Return the [X, Y] coordinate for the center point of the cell that contains the specified text.  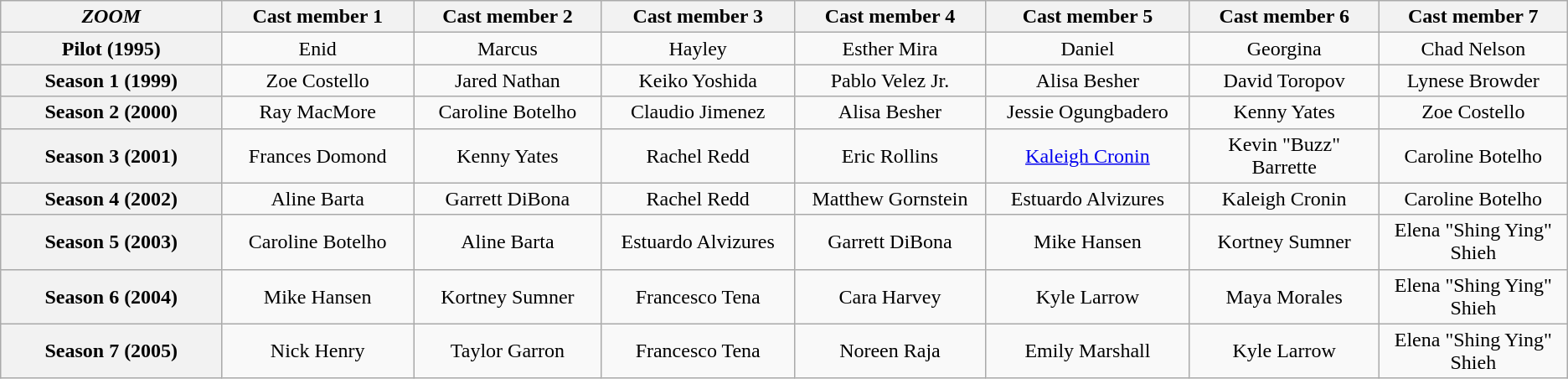
Claudio Jimenez [698, 112]
Cast member 6 [1284, 17]
Kevin "Buzz" Barrette [1284, 156]
Marcus [508, 49]
Emily Marshall [1087, 350]
Cast member 5 [1087, 17]
Maya Morales [1284, 297]
Cara Harvey [890, 297]
Season 7 (2005) [111, 350]
Season 3 (2001) [111, 156]
Hayley [698, 49]
ZOOM [111, 17]
Cast member 2 [508, 17]
Daniel [1087, 49]
Keiko Yoshida [698, 80]
Season 2 (2000) [111, 112]
Georgina [1284, 49]
Eric Rollins [890, 156]
Nick Henry [318, 350]
David Toropov [1284, 80]
Jared Nathan [508, 80]
Frances Domond [318, 156]
Cast member 1 [318, 17]
Season 5 (2003) [111, 241]
Noreen Raja [890, 350]
Matthew Gornstein [890, 199]
Chad Nelson [1473, 49]
Season 6 (2004) [111, 297]
Taylor Garron [508, 350]
Jessie Ogungbadero [1087, 112]
Pablo Velez Jr. [890, 80]
Pilot (1995) [111, 49]
Season 4 (2002) [111, 199]
Esther Mira [890, 49]
Cast member 4 [890, 17]
Cast member 7 [1473, 17]
Ray MacMore [318, 112]
Season 1 (1999) [111, 80]
Lynese Browder [1473, 80]
Cast member 3 [698, 17]
Enid [318, 49]
